Extract the [X, Y] coordinate from the center of the cell holding the provided text.  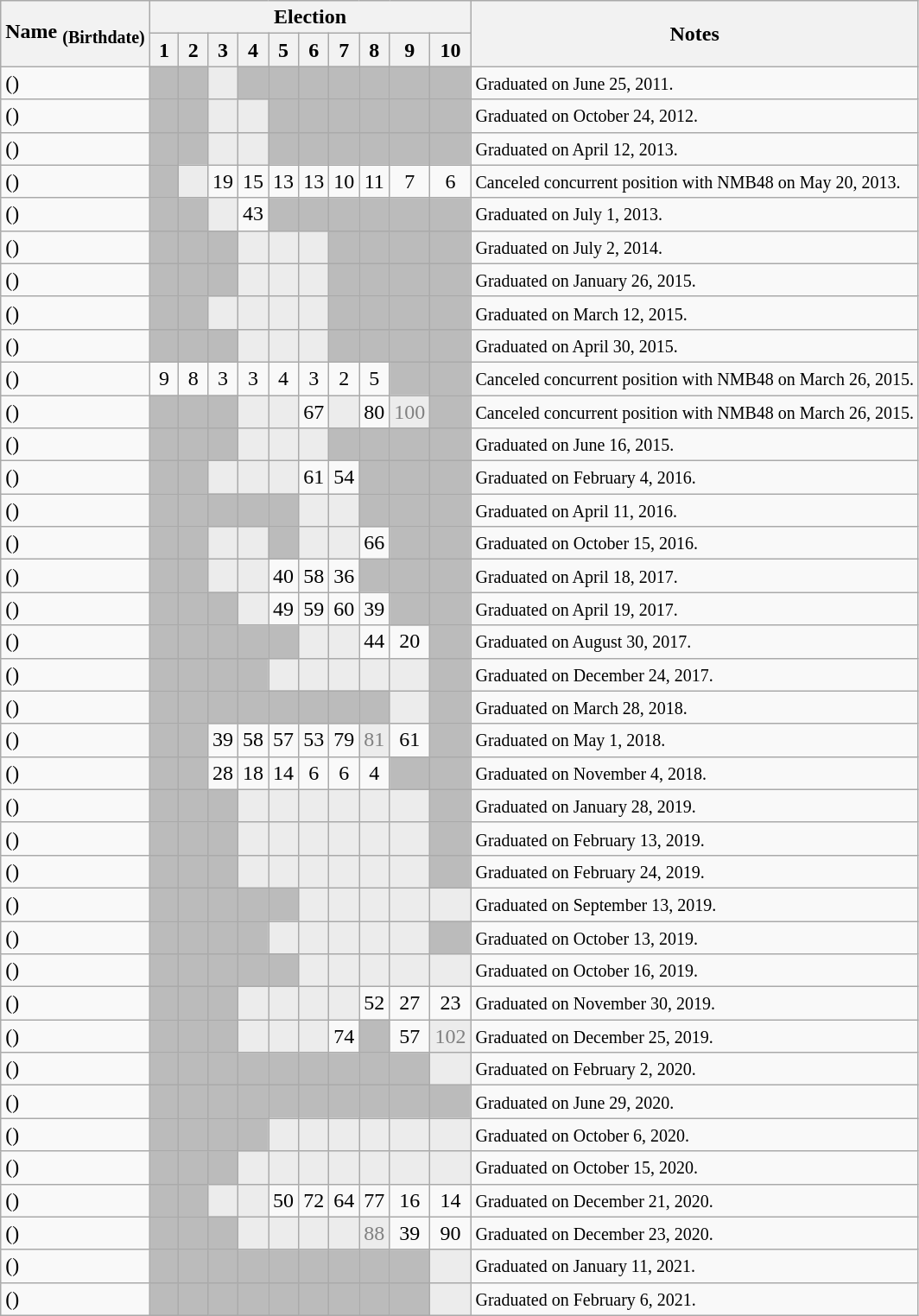
23 [451, 1003]
Graduated on April 19, 2017. [694, 609]
1 [164, 50]
15 [252, 181]
Graduated on February 13, 2019. [694, 838]
60 [344, 609]
Graduated on January 28, 2019. [694, 806]
Canceled concurrent position with NMB48 on May 20, 2013. [694, 181]
74 [344, 1036]
Graduated on September 13, 2019. [694, 904]
Graduated on December 23, 2020. [694, 1233]
44 [375, 642]
Graduated on August 30, 2017. [694, 642]
Graduated on June 29, 2020. [694, 1102]
40 [283, 576]
64 [344, 1200]
80 [375, 412]
66 [375, 543]
Graduated on October 6, 2020. [694, 1135]
Graduated on March 12, 2015. [694, 313]
100 [409, 412]
18 [252, 773]
Graduated on February 6, 2021. [694, 1299]
Graduated on December 21, 2020. [694, 1200]
Election [310, 17]
Graduated on October 13, 2019. [694, 937]
Graduated on July 2, 2014. [694, 247]
20 [409, 642]
72 [314, 1200]
50 [283, 1200]
79 [344, 740]
19 [223, 181]
Graduated on January 11, 2021. [694, 1266]
77 [375, 1200]
11 [375, 181]
49 [283, 609]
Graduated on April 30, 2015. [694, 345]
81 [375, 740]
Graduated on March 28, 2018. [694, 707]
Graduated on May 1, 2018. [694, 740]
67 [314, 412]
36 [344, 576]
Graduated on November 30, 2019. [694, 1003]
52 [375, 1003]
Graduated on October 15, 2016. [694, 543]
88 [375, 1233]
27 [409, 1003]
102 [451, 1036]
Graduated on April 12, 2013. [694, 149]
Graduated on October 15, 2020. [694, 1167]
Graduated on January 26, 2015. [694, 280]
Graduated on June 25, 2011. [694, 83]
54 [344, 478]
Graduated on November 4, 2018. [694, 773]
43 [252, 214]
53 [314, 740]
Graduated on February 4, 2016. [694, 478]
59 [314, 609]
90 [451, 1233]
Graduated on October 16, 2019. [694, 971]
Graduated on December 24, 2017. [694, 674]
28 [223, 773]
16 [409, 1200]
Graduated on April 11, 2016. [694, 510]
Name (Birthdate) [76, 34]
Graduated on February 2, 2020. [694, 1069]
Notes [694, 34]
Graduated on April 18, 2017. [694, 576]
Graduated on December 25, 2019. [694, 1036]
Graduated on June 16, 2015. [694, 445]
Graduated on February 24, 2019. [694, 871]
Graduated on October 24, 2012. [694, 116]
Graduated on July 1, 2013. [694, 214]
